Provide the (x, y) coordinate of the cell's center where the given text is located.  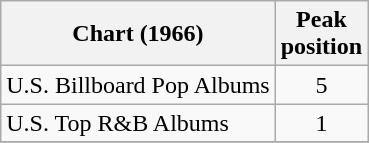
U.S. Top R&B Albums (138, 123)
Peakposition (321, 34)
5 (321, 85)
U.S. Billboard Pop Albums (138, 85)
Chart (1966) (138, 34)
1 (321, 123)
